Determine the (X, Y) coordinate at the center of the cell enclosing the given text.  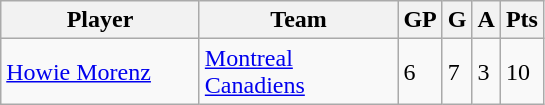
10 (522, 72)
A (486, 20)
G (457, 20)
Montreal Canadiens (298, 72)
6 (420, 72)
GP (420, 20)
Team (298, 20)
Howie Morenz (100, 72)
Player (100, 20)
7 (457, 72)
3 (486, 72)
Pts (522, 20)
